Locate the cell with the specified text and output its [x, y] center coordinate. 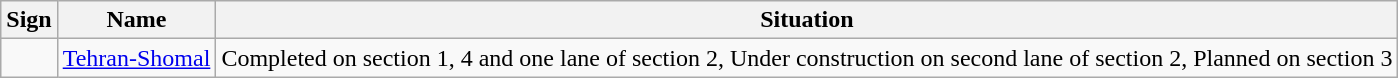
Sign [29, 20]
Completed on section 1, 4 and one lane of section 2, Under construction on second lane of section 2, Planned on section 3 [807, 58]
Name [136, 20]
Tehran-Shomal [136, 58]
Situation [807, 20]
